Extract the [x, y] coordinate from the center of the cell holding the provided text.  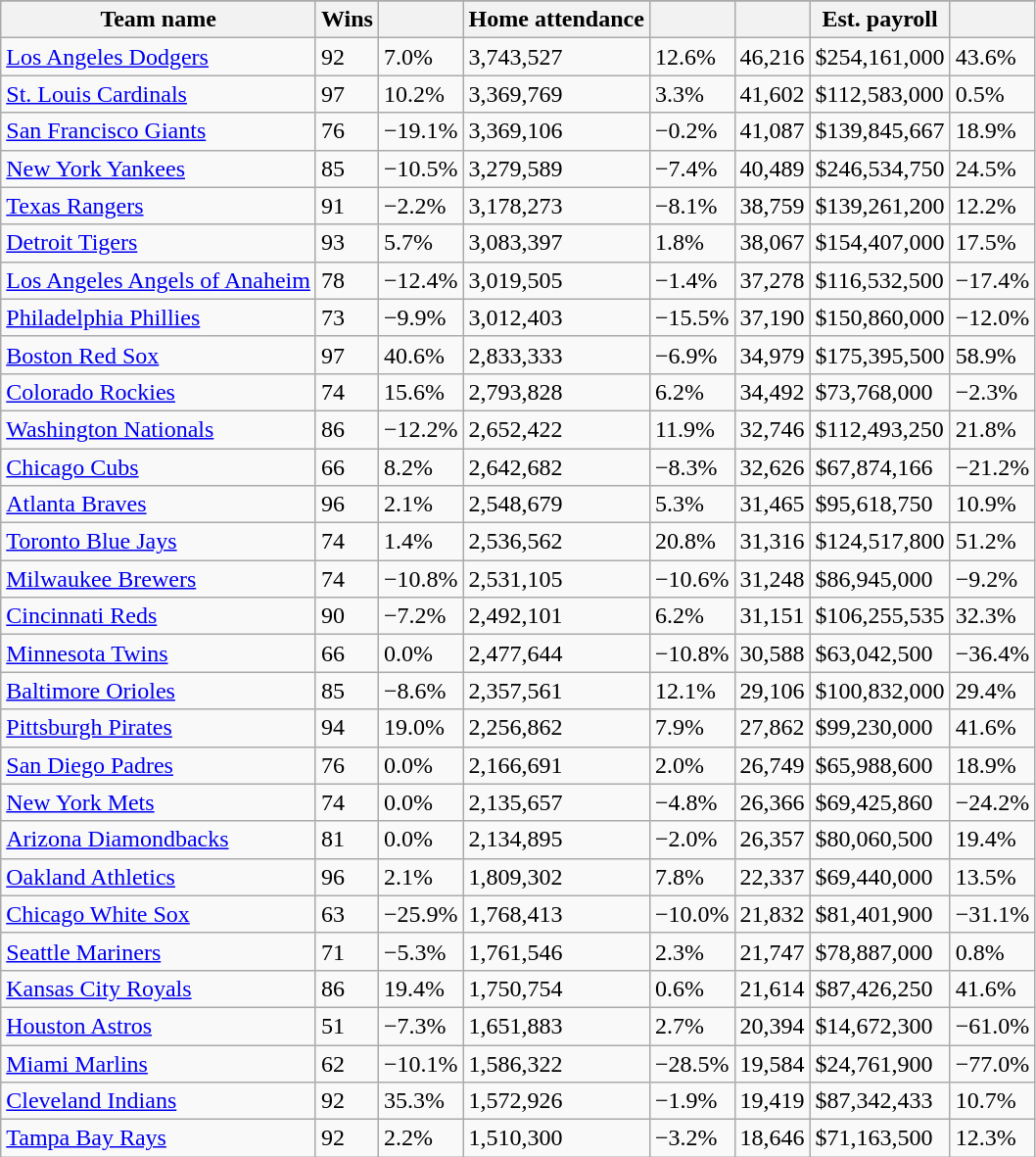
35.3% [421, 1101]
0.8% [993, 951]
−3.2% [691, 1138]
1.8% [691, 243]
3,178,273 [556, 206]
1.4% [421, 542]
29.4% [993, 691]
$112,493,250 [879, 429]
−1.9% [691, 1101]
26,357 [772, 840]
21,747 [772, 951]
$81,401,900 [879, 914]
Arizona Diamondbacks [159, 840]
2.7% [691, 1026]
38,067 [772, 243]
32,626 [772, 467]
Miami Marlins [159, 1063]
−2.2% [421, 206]
10.2% [421, 94]
22,337 [772, 877]
Tampa Bay Rays [159, 1138]
38,759 [772, 206]
San Francisco Giants [159, 131]
32.3% [993, 616]
$86,945,000 [879, 579]
$112,583,000 [879, 94]
Minnesota Twins [159, 653]
41,602 [772, 94]
Baltimore Orioles [159, 691]
3,743,527 [556, 57]
2,135,657 [556, 802]
11.9% [691, 429]
−7.3% [421, 1026]
−1.4% [691, 280]
−2.0% [691, 840]
Los Angeles Angels of Anaheim [159, 280]
$254,161,000 [879, 57]
90 [347, 616]
$95,618,750 [879, 505]
$65,988,600 [879, 765]
3,019,505 [556, 280]
19,584 [772, 1063]
1,586,322 [556, 1063]
Washington Nationals [159, 429]
−5.3% [421, 951]
$124,517,800 [879, 542]
$116,532,500 [879, 280]
$154,407,000 [879, 243]
3.3% [691, 94]
Texas Rangers [159, 206]
$69,425,860 [879, 802]
$78,887,000 [879, 951]
−15.5% [691, 317]
$80,060,500 [879, 840]
−12.4% [421, 280]
2.2% [421, 1138]
3,012,403 [556, 317]
31,151 [772, 616]
26,749 [772, 765]
0.5% [993, 94]
Team name [159, 20]
34,492 [772, 392]
−9.9% [421, 317]
2,166,691 [556, 765]
Wins [347, 20]
−6.9% [691, 355]
−9.2% [993, 579]
Houston Astros [159, 1026]
Philadelphia Phillies [159, 317]
40.6% [421, 355]
Chicago Cubs [159, 467]
Cleveland Indians [159, 1101]
−10.6% [691, 579]
$87,342,433 [879, 1101]
−10.0% [691, 914]
12.2% [993, 206]
13.5% [993, 877]
−8.1% [691, 206]
2.0% [691, 765]
21,832 [772, 914]
3,279,589 [556, 169]
−10.5% [421, 169]
Kansas City Royals [159, 988]
2,357,561 [556, 691]
$71,163,500 [879, 1138]
Est. payroll [879, 20]
8.2% [421, 467]
$14,672,300 [879, 1026]
−21.2% [993, 467]
−61.0% [993, 1026]
1,572,926 [556, 1101]
−19.1% [421, 131]
−10.1% [421, 1063]
2,477,644 [556, 653]
Colorado Rockies [159, 392]
19.0% [421, 728]
30,588 [772, 653]
15.6% [421, 392]
43.6% [993, 57]
$67,874,166 [879, 467]
37,190 [772, 317]
3,369,106 [556, 131]
46,216 [772, 57]
27,862 [772, 728]
$246,534,750 [879, 169]
−36.4% [993, 653]
$24,761,900 [879, 1063]
2,536,562 [556, 542]
Atlanta Braves [159, 505]
Cincinnati Reds [159, 616]
2,642,682 [556, 467]
12.1% [691, 691]
73 [347, 317]
San Diego Padres [159, 765]
Boston Red Sox [159, 355]
7.8% [691, 877]
Oakland Athletics [159, 877]
$69,440,000 [879, 877]
−24.2% [993, 802]
78 [347, 280]
51.2% [993, 542]
0.6% [691, 988]
New York Mets [159, 802]
7.0% [421, 57]
$106,255,535 [879, 616]
$87,426,250 [879, 988]
18,646 [772, 1138]
34,979 [772, 355]
Home attendance [556, 20]
91 [347, 206]
−28.5% [691, 1063]
31,465 [772, 505]
$73,768,000 [879, 392]
1,510,300 [556, 1138]
2,492,101 [556, 616]
40,489 [772, 169]
93 [347, 243]
19,419 [772, 1101]
−12.0% [993, 317]
5.3% [691, 505]
−31.1% [993, 914]
94 [347, 728]
$139,845,667 [879, 131]
62 [347, 1063]
1,651,883 [556, 1026]
2,548,679 [556, 505]
51 [347, 1026]
63 [347, 914]
−25.9% [421, 914]
3,369,769 [556, 94]
−7.4% [691, 169]
26,366 [772, 802]
Seattle Mariners [159, 951]
−17.4% [993, 280]
−77.0% [993, 1063]
20,394 [772, 1026]
12.6% [691, 57]
29,106 [772, 691]
1,809,302 [556, 877]
58.9% [993, 355]
Toronto Blue Jays [159, 542]
24.5% [993, 169]
Detroit Tigers [159, 243]
21.8% [993, 429]
1,761,546 [556, 951]
32,746 [772, 429]
2,833,333 [556, 355]
2,652,422 [556, 429]
$100,832,000 [879, 691]
31,248 [772, 579]
New York Yankees [159, 169]
41,087 [772, 131]
37,278 [772, 280]
−8.6% [421, 691]
Pittsburgh Pirates [159, 728]
$63,042,500 [879, 653]
−4.8% [691, 802]
−0.2% [691, 131]
2,134,895 [556, 840]
10.9% [993, 505]
St. Louis Cardinals [159, 94]
−8.3% [691, 467]
1,750,754 [556, 988]
12.3% [993, 1138]
71 [347, 951]
81 [347, 840]
2,531,105 [556, 579]
2,793,828 [556, 392]
7.9% [691, 728]
1,768,413 [556, 914]
21,614 [772, 988]
10.7% [993, 1101]
$99,230,000 [879, 728]
$175,395,500 [879, 355]
31,316 [772, 542]
17.5% [993, 243]
$139,261,200 [879, 206]
−2.3% [993, 392]
2,256,862 [556, 728]
Milwaukee Brewers [159, 579]
2.3% [691, 951]
−12.2% [421, 429]
20.8% [691, 542]
−7.2% [421, 616]
5.7% [421, 243]
3,083,397 [556, 243]
Los Angeles Dodgers [159, 57]
$150,860,000 [879, 317]
Chicago White Sox [159, 914]
